Pinpoint the cell where the given text exists, returning its [X, Y] midpoint coordinate. 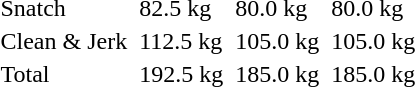
105.0 kg [278, 41]
112.5 kg [182, 41]
